Capture the cell that displays the provided text and extract its (x, y) central coordinate. 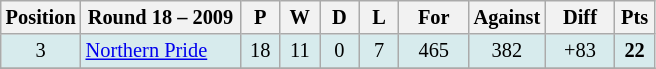
P (260, 17)
L (379, 17)
18 (260, 51)
465 (434, 51)
0 (340, 51)
Pts (635, 17)
Against (508, 17)
Position (41, 17)
382 (508, 51)
For (434, 17)
3 (41, 51)
7 (379, 51)
Round 18 – 2009 (161, 17)
Northern Pride (161, 51)
22 (635, 51)
D (340, 17)
W (300, 17)
Diff (580, 17)
11 (300, 51)
+83 (580, 51)
